Capture the cell that displays the provided text and extract its (X, Y) central coordinate. 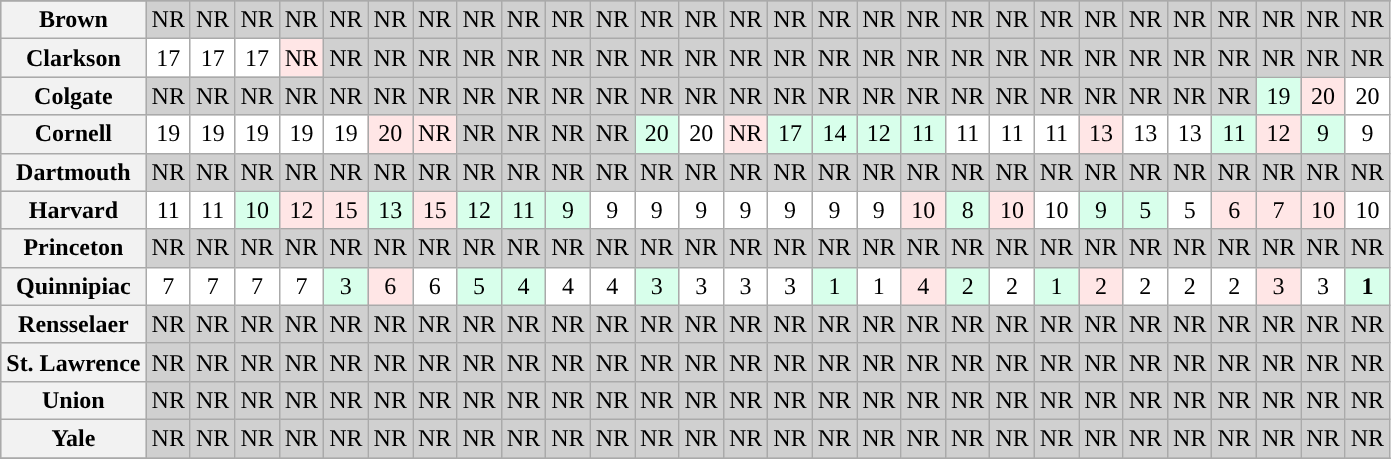
Harvard (74, 210)
Brown (74, 20)
Colgate (74, 96)
Clarkson (74, 58)
8 (967, 210)
Quinnipiac (74, 286)
Yale (74, 438)
St. Lawrence (74, 362)
14 (834, 134)
Union (74, 400)
Cornell (74, 134)
Princeton (74, 248)
Rensselaer (74, 324)
Dartmouth (74, 172)
